Pinpoint the cell where the given text exists, returning its (X, Y) midpoint coordinate. 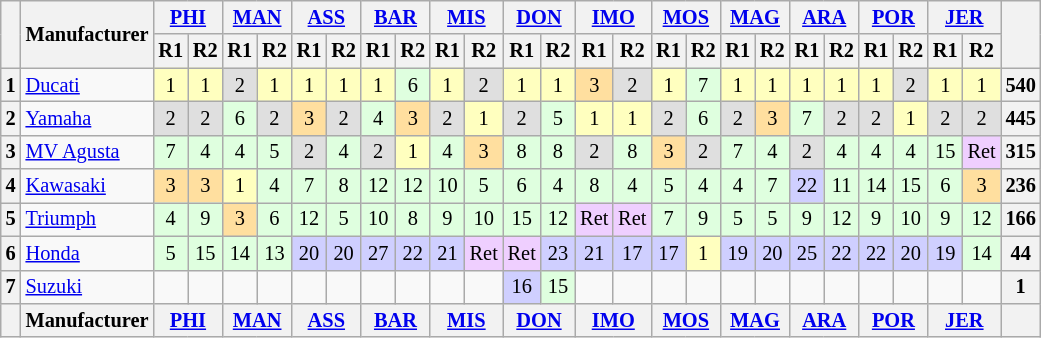
Ducati (88, 85)
16 (522, 287)
Kawasaki (88, 186)
23 (558, 253)
Honda (88, 253)
25 (808, 253)
Triumph (88, 219)
315 (1021, 152)
44 (1021, 253)
Yamaha (88, 118)
236 (1021, 186)
MV Agusta (88, 152)
Suzuki (88, 287)
166 (1021, 219)
540 (1021, 85)
445 (1021, 118)
27 (378, 253)
11 (842, 186)
13 (274, 253)
